Identify which cell holds the provided text, then report its [x, y] central coordinate. 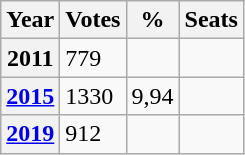
Year [30, 20]
912 [93, 134]
2011 [30, 58]
Seats [211, 20]
2019 [30, 134]
1330 [93, 96]
779 [93, 58]
% [152, 20]
9,94 [152, 96]
2015 [30, 96]
Votes [93, 20]
